Pinpoint the cell where the given text exists, returning its [x, y] midpoint coordinate. 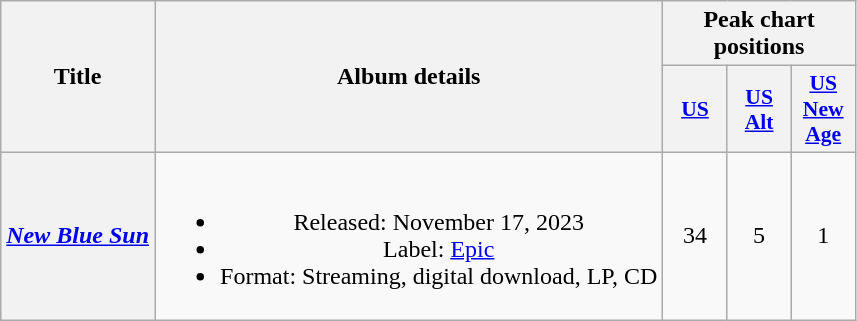
Album details [409, 77]
New Blue Sun [78, 236]
Peak chart positions [759, 34]
US [695, 110]
Title [78, 77]
1 [823, 236]
Released: November 17, 2023Label: EpicFormat: Streaming, digital download, LP, CD [409, 236]
5 [759, 236]
34 [695, 236]
USAlt [759, 110]
USNewAge [823, 110]
